Return (x, y) of the center of cell containing provided text 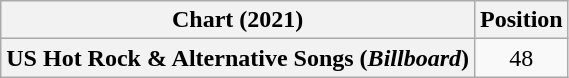
Position (521, 20)
US Hot Rock & Alternative Songs (Billboard) (238, 58)
Chart (2021) (238, 20)
48 (521, 58)
